Locate the cell with the specified text and output its [X, Y] center coordinate. 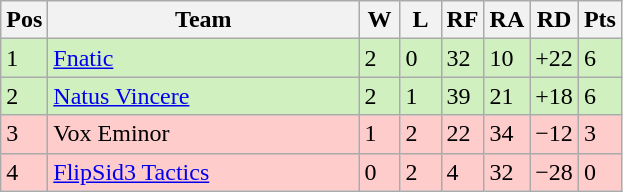
+22 [554, 58]
L [420, 20]
Team [204, 20]
−28 [554, 172]
RF [462, 20]
34 [507, 134]
Pts [600, 20]
Fnatic [204, 58]
RD [554, 20]
W [380, 20]
39 [462, 96]
FlipSid3 Tactics [204, 172]
10 [507, 58]
Natus Vincere [204, 96]
21 [507, 96]
22 [462, 134]
−12 [554, 134]
Pos [24, 20]
RA [507, 20]
Vox Eminor [204, 134]
+18 [554, 96]
